Extract the [X, Y] coordinate from the center of the cell holding the provided text.  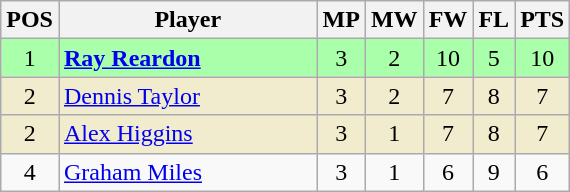
Dennis Taylor [188, 96]
Ray Reardon [188, 58]
9 [494, 172]
POS [30, 20]
MP [341, 20]
5 [494, 58]
FW [448, 20]
MW [394, 20]
PTS [542, 20]
FL [494, 20]
4 [30, 172]
Graham Miles [188, 172]
Alex Higgins [188, 134]
Player [188, 20]
